Capture the cell that displays the provided text and extract its [x, y] central coordinate. 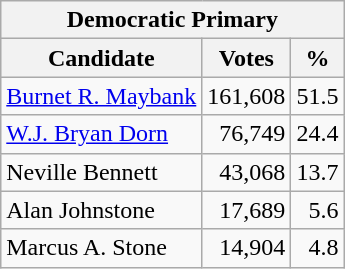
17,689 [246, 210]
43,068 [246, 172]
14,904 [246, 248]
13.7 [318, 172]
76,749 [246, 134]
51.5 [318, 96]
Neville Bennett [102, 172]
4.8 [318, 248]
24.4 [318, 134]
Marcus A. Stone [102, 248]
Candidate [102, 58]
161,608 [246, 96]
W.J. Bryan Dorn [102, 134]
Burnet R. Maybank [102, 96]
Votes [246, 58]
5.6 [318, 210]
Alan Johnstone [102, 210]
Democratic Primary [172, 20]
% [318, 58]
